From the cell containing the given text, extract its center point as (X, Y) coordinate. 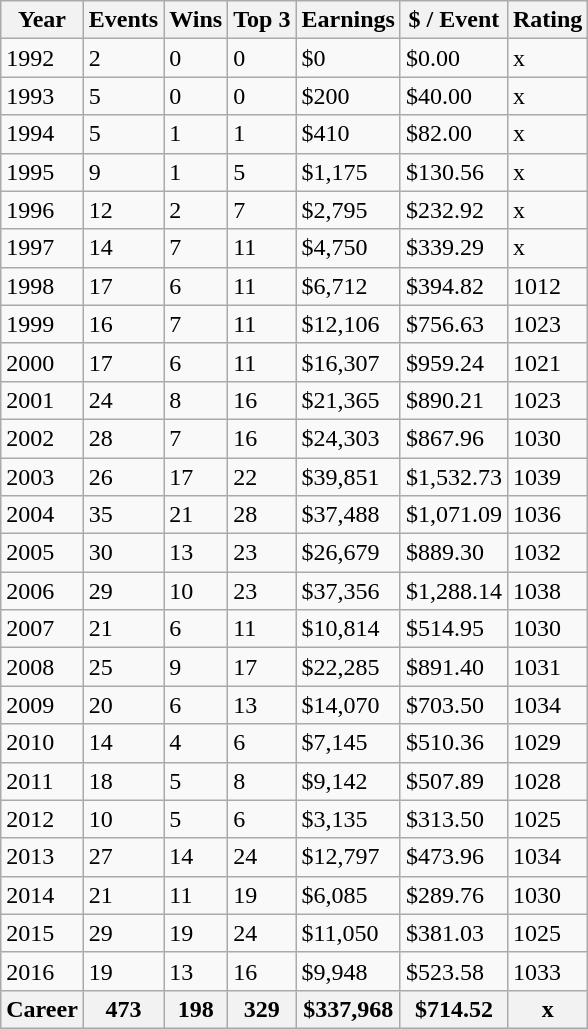
$37,488 (348, 515)
Career (42, 1009)
26 (123, 477)
$523.58 (454, 971)
2007 (42, 629)
$510.36 (454, 743)
1992 (42, 58)
1012 (547, 286)
$11,050 (348, 933)
$9,142 (348, 781)
$0.00 (454, 58)
$37,356 (348, 591)
2015 (42, 933)
$14,070 (348, 705)
$1,288.14 (454, 591)
2011 (42, 781)
Rating (547, 20)
2009 (42, 705)
$6,085 (348, 895)
$867.96 (454, 438)
1038 (547, 591)
$3,135 (348, 819)
18 (123, 781)
2000 (42, 362)
27 (123, 857)
1996 (42, 210)
$394.82 (454, 286)
$12,797 (348, 857)
$473.96 (454, 857)
473 (123, 1009)
$890.21 (454, 400)
$26,679 (348, 553)
2013 (42, 857)
329 (262, 1009)
$6,712 (348, 286)
2010 (42, 743)
$289.76 (454, 895)
2014 (42, 895)
$232.92 (454, 210)
12 (123, 210)
$756.63 (454, 324)
1998 (42, 286)
$ / Event (454, 20)
$0 (348, 58)
1029 (547, 743)
22 (262, 477)
1021 (547, 362)
$40.00 (454, 96)
2012 (42, 819)
35 (123, 515)
20 (123, 705)
$4,750 (348, 248)
$2,795 (348, 210)
$200 (348, 96)
$130.56 (454, 172)
$507.89 (454, 781)
1039 (547, 477)
$381.03 (454, 933)
1994 (42, 134)
$24,303 (348, 438)
1995 (42, 172)
Earnings (348, 20)
2006 (42, 591)
25 (123, 667)
$313.50 (454, 819)
2002 (42, 438)
$959.24 (454, 362)
$82.00 (454, 134)
1999 (42, 324)
1036 (547, 515)
2004 (42, 515)
1033 (547, 971)
1032 (547, 553)
$1,175 (348, 172)
198 (196, 1009)
1028 (547, 781)
2001 (42, 400)
$410 (348, 134)
4 (196, 743)
$889.30 (454, 553)
Year (42, 20)
$1,532.73 (454, 477)
$12,106 (348, 324)
$337,968 (348, 1009)
Wins (196, 20)
Top 3 (262, 20)
$703.50 (454, 705)
$10,814 (348, 629)
30 (123, 553)
$1,071.09 (454, 515)
$891.40 (454, 667)
2003 (42, 477)
1997 (42, 248)
$514.95 (454, 629)
$16,307 (348, 362)
$339.29 (454, 248)
$7,145 (348, 743)
Events (123, 20)
$21,365 (348, 400)
1993 (42, 96)
$9,948 (348, 971)
$714.52 (454, 1009)
$39,851 (348, 477)
2008 (42, 667)
$22,285 (348, 667)
2016 (42, 971)
2005 (42, 553)
1031 (547, 667)
